Provide the [x, y] coordinate of the cell's center where the given text is located.  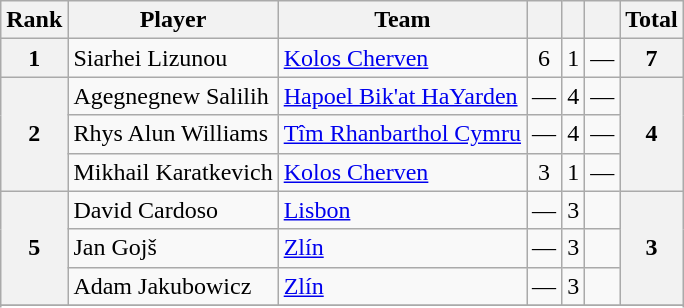
Agegnegnew Salilih [173, 96]
Hapoel Bik'at HaYarden [402, 96]
Jan Gojš [173, 248]
5 [34, 248]
Lisbon [402, 210]
Total [652, 20]
Player [173, 20]
6 [544, 58]
Adam Jakubowicz [173, 286]
Siarhei Lizunou [173, 58]
Mikhail Karatkevich [173, 172]
Team [402, 20]
7 [652, 58]
2 [34, 134]
Rank [34, 20]
David Cardoso [173, 210]
Rhys Alun Williams [173, 134]
Tîm Rhanbarthol Cymru [402, 134]
